Pinpoint the cell where the given text exists, returning its [X, Y] midpoint coordinate. 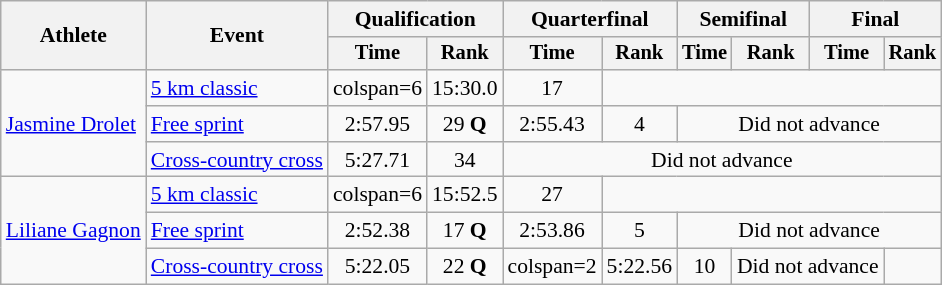
4 [640, 124]
Athlete [74, 36]
Final [876, 19]
Event [237, 36]
5:22.56 [640, 267]
5 [640, 231]
5:22.05 [378, 267]
colspan=2 [552, 267]
Semifinal [743, 19]
2:53.86 [552, 231]
Jasmine Drolet [74, 124]
Qualification [416, 19]
27 [552, 195]
2:52.38 [378, 231]
10 [704, 267]
17 Q [464, 231]
29 Q [464, 124]
34 [464, 160]
22 Q [464, 267]
Quarterfinal [590, 19]
15:52.5 [464, 195]
5:27.71 [378, 160]
Liliane Gagnon [74, 230]
17 [552, 88]
15:30.0 [464, 88]
2:57.95 [378, 124]
2:55.43 [552, 124]
